Return the (X, Y) coordinate for the center point of the cell that contains the specified text.  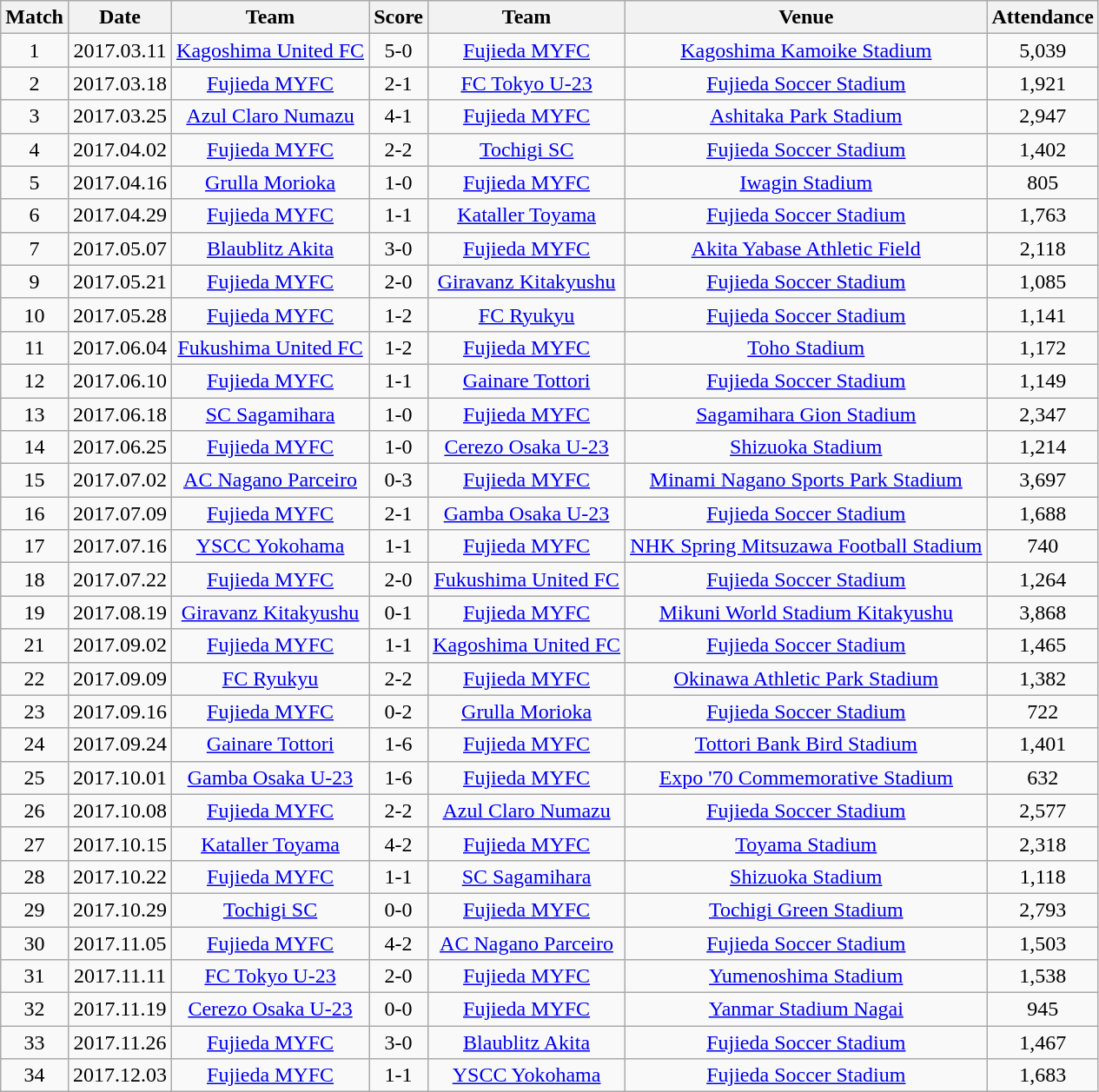
2,118 (1043, 248)
32 (35, 1009)
23 (35, 711)
2017.10.29 (120, 910)
1,467 (1043, 1042)
1,402 (1043, 149)
Toyama Stadium (806, 844)
31 (35, 976)
4 (35, 149)
Tochigi Green Stadium (806, 910)
Attendance (1043, 17)
1,688 (1043, 513)
Venue (806, 17)
2017.10.01 (120, 778)
15 (35, 480)
3 (35, 116)
27 (35, 844)
Kagoshima Kamoike Stadium (806, 50)
10 (35, 314)
2 (35, 83)
33 (35, 1042)
26 (35, 811)
2017.08.19 (120, 612)
0-2 (399, 711)
1,264 (1043, 579)
2017.10.08 (120, 811)
29 (35, 910)
4-1 (399, 116)
1,503 (1043, 943)
7 (35, 248)
19 (35, 612)
1,172 (1043, 347)
1,921 (1043, 83)
2017.11.26 (120, 1042)
2017.09.09 (120, 678)
2,577 (1043, 811)
25 (35, 778)
2017.06.04 (120, 347)
14 (35, 447)
2,318 (1043, 844)
Sagamihara Gion Stadium (806, 414)
1,141 (1043, 314)
2017.11.19 (120, 1009)
12 (35, 381)
Minami Nagano Sports Park Stadium (806, 480)
2017.09.16 (120, 711)
2017.04.29 (120, 215)
22 (35, 678)
9 (35, 281)
30 (35, 943)
2,347 (1043, 414)
2017.07.22 (120, 579)
17 (35, 546)
2017.05.21 (120, 281)
Match (35, 17)
2017.06.25 (120, 447)
Ashitaka Park Stadium (806, 116)
Iwagin Stadium (806, 182)
2017.06.18 (120, 414)
2017.03.11 (120, 50)
1,465 (1043, 645)
805 (1043, 182)
6 (35, 215)
3,868 (1043, 612)
2017.09.24 (120, 745)
1,214 (1043, 447)
28 (35, 877)
16 (35, 513)
Akita Yabase Athletic Field (806, 248)
Date (120, 17)
2,947 (1043, 116)
24 (35, 745)
Okinawa Athletic Park Stadium (806, 678)
2017.03.25 (120, 116)
1,763 (1043, 215)
Yumenoshima Stadium (806, 976)
Expo '70 Commemorative Stadium (806, 778)
2017.06.10 (120, 381)
2017.07.09 (120, 513)
3,697 (1043, 480)
Mikuni World Stadium Kitakyushu (806, 612)
1,382 (1043, 678)
Toho Stadium (806, 347)
2017.07.02 (120, 480)
2017.04.16 (120, 182)
Score (399, 17)
NHK Spring Mitsuzawa Football Stadium (806, 546)
2017.10.22 (120, 877)
2,793 (1043, 910)
1,118 (1043, 877)
2017.05.28 (120, 314)
2017.10.15 (120, 844)
5,039 (1043, 50)
Tottori Bank Bird Stadium (806, 745)
2017.09.02 (120, 645)
2017.12.03 (120, 1075)
1,085 (1043, 281)
2017.11.05 (120, 943)
2017.11.11 (120, 976)
0-3 (399, 480)
2017.04.02 (120, 149)
740 (1043, 546)
2017.07.16 (120, 546)
21 (35, 645)
632 (1043, 778)
18 (35, 579)
11 (35, 347)
1,538 (1043, 976)
1,149 (1043, 381)
Yanmar Stadium Nagai (806, 1009)
13 (35, 414)
5 (35, 182)
1,683 (1043, 1075)
2017.05.07 (120, 248)
34 (35, 1075)
945 (1043, 1009)
1,401 (1043, 745)
1 (35, 50)
5-0 (399, 50)
0-1 (399, 612)
722 (1043, 711)
2017.03.18 (120, 83)
